Capture the cell that displays the provided text and extract its [X, Y] central coordinate. 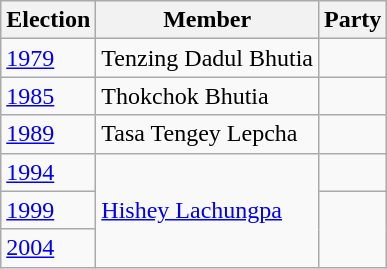
Thokchok Bhutia [208, 96]
1994 [48, 172]
Election [48, 20]
Tenzing Dadul Bhutia [208, 58]
2004 [48, 248]
1999 [48, 210]
Member [208, 20]
1985 [48, 96]
Hishey Lachungpa [208, 210]
1979 [48, 58]
Party [352, 20]
1989 [48, 134]
Tasa Tengey Lepcha [208, 134]
